Output the [x, y] coordinate of the center of the cell containing the given text.  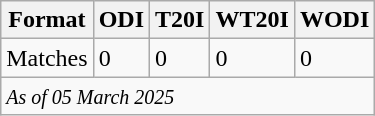
Matches [47, 58]
ODI [121, 20]
T20I [180, 20]
WT20I [252, 20]
WODI [334, 20]
As of 05 March 2025 [188, 96]
Format [47, 20]
